Detect which cell encompasses the target text, then output its [X, Y] center coordinate. 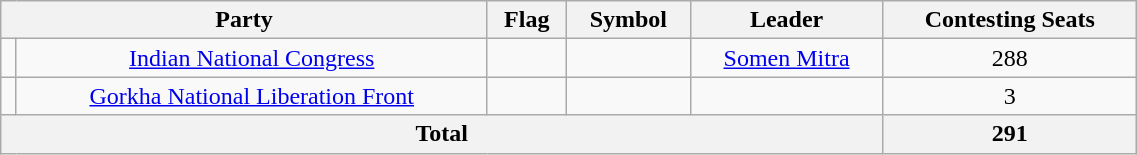
Total [442, 134]
Gorkha National Liberation Front [252, 96]
Contesting Seats [1010, 20]
3 [1010, 96]
291 [1010, 134]
Leader [786, 20]
Indian National Congress [252, 58]
288 [1010, 58]
Flag [526, 20]
Somen Mitra [786, 58]
Symbol [628, 20]
Party [244, 20]
